Locate the cell with the specified text and output its (x, y) center coordinate. 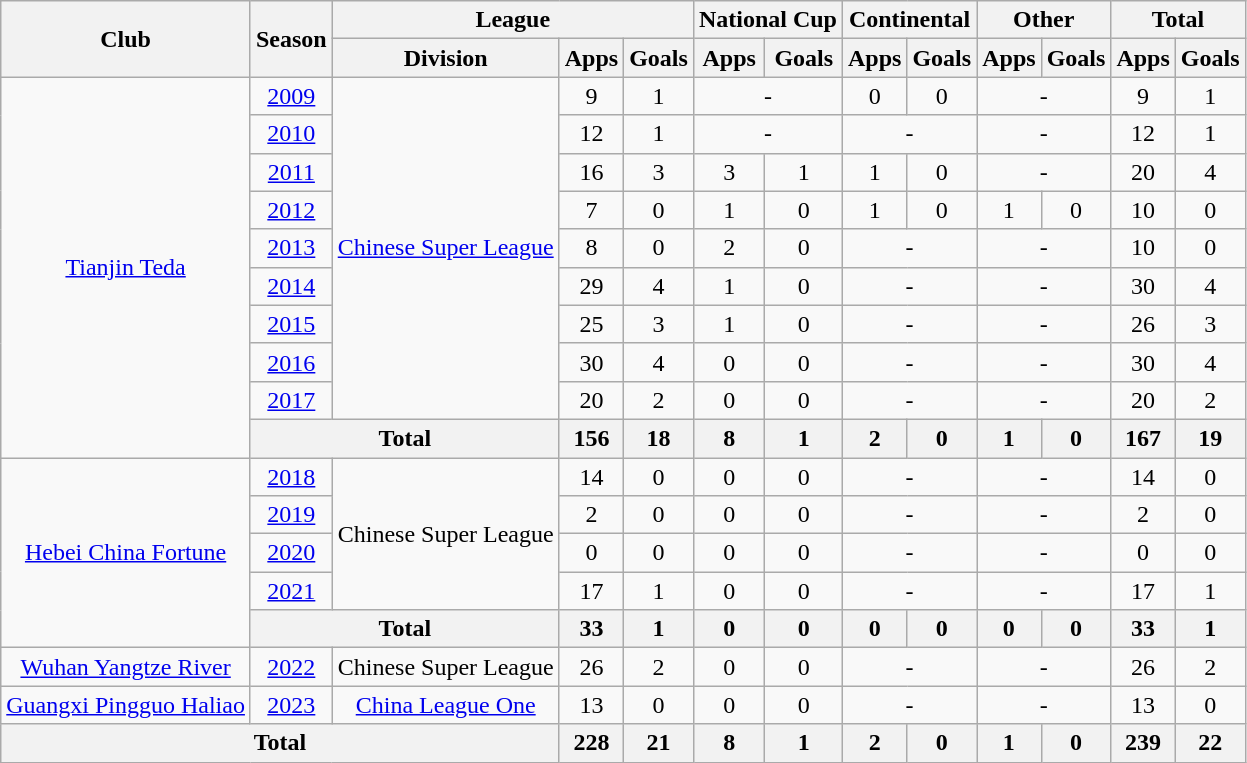
228 (591, 743)
Guangxi Pingguo Haliao (126, 705)
239 (1143, 743)
2012 (291, 210)
2014 (291, 286)
Hebei China Fortune (126, 553)
25 (591, 324)
7 (591, 210)
2010 (291, 134)
156 (591, 438)
16 (591, 172)
Club (126, 39)
2015 (291, 324)
2019 (291, 515)
2020 (291, 553)
Season (291, 39)
21 (659, 743)
29 (591, 286)
League (512, 20)
18 (659, 438)
Other (1044, 20)
2013 (291, 248)
2017 (291, 400)
2009 (291, 96)
National Cup (768, 20)
2011 (291, 172)
China League One (446, 705)
Wuhan Yangtze River (126, 667)
Continental (909, 20)
22 (1210, 743)
19 (1210, 438)
2023 (291, 705)
2016 (291, 362)
2021 (291, 591)
Tianjin Teda (126, 268)
167 (1143, 438)
2022 (291, 667)
2018 (291, 477)
Division (446, 58)
